Scan for the cell matching the given text and deliver its [x, y] coordinate at center. 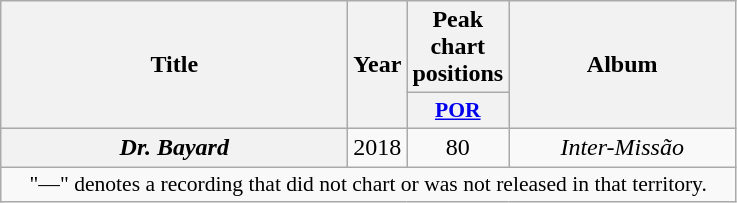
POR [458, 111]
Dr. Bayard [174, 147]
Peak chart positions [458, 47]
Inter-Missão [622, 147]
2018 [378, 147]
80 [458, 147]
Year [378, 65]
"—" denotes a recording that did not chart or was not released in that territory. [368, 184]
Title [174, 65]
Album [622, 65]
